Capture the cell that displays the provided text and extract its [x, y] central coordinate. 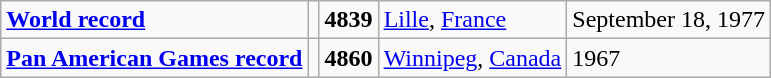
1967 [669, 58]
4860 [348, 58]
September 18, 1977 [669, 20]
4839 [348, 20]
Pan American Games record [154, 58]
World record [154, 20]
Winnipeg, Canada [472, 58]
Lille, France [472, 20]
